Find where the given text appears and provide that cell's center as [X, Y] coordinate. 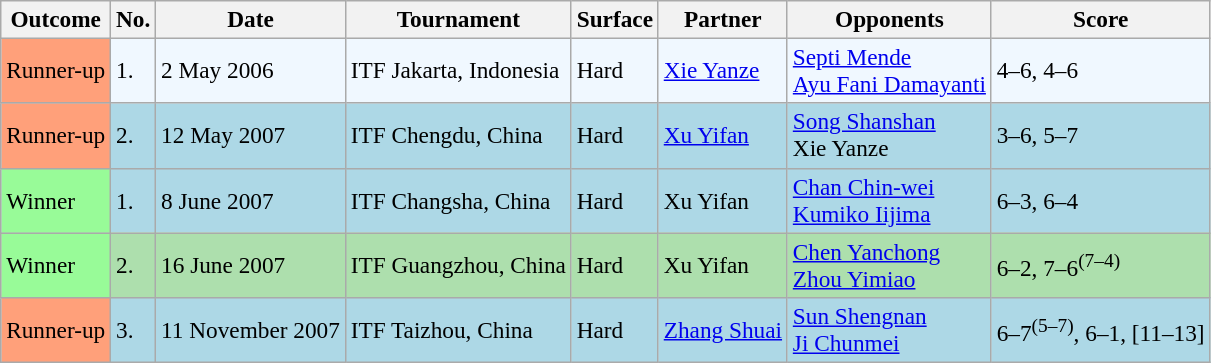
Tournament [458, 19]
Chan Chin-wei Kumiko Iijima [889, 200]
Partner [722, 19]
2 May 2006 [251, 70]
3–6, 5–7 [1100, 136]
3. [134, 330]
ITF Taizhou, China [458, 330]
ITF Chengdu, China [458, 136]
Date [251, 19]
16 June 2007 [251, 264]
Opponents [889, 19]
Xie Yanze [722, 70]
12 May 2007 [251, 136]
Septi Mende Ayu Fani Damayanti [889, 70]
8 June 2007 [251, 200]
ITF Jakarta, Indonesia [458, 70]
No. [134, 19]
4–6, 4–6 [1100, 70]
ITF Changsha, China [458, 200]
Chen Yanchong Zhou Yimiao [889, 264]
6–7(5–7), 6–1, [11–13] [1100, 330]
ITF Guangzhou, China [458, 264]
Song Shanshan Xie Yanze [889, 136]
Zhang Shuai [722, 330]
11 November 2007 [251, 330]
6–3, 6–4 [1100, 200]
Score [1100, 19]
Outcome [56, 19]
6–2, 7–6(7–4) [1100, 264]
Surface [614, 19]
Sun Shengnan Ji Chunmei [889, 330]
